Identify which cell holds the provided text, then report its [X, Y] central coordinate. 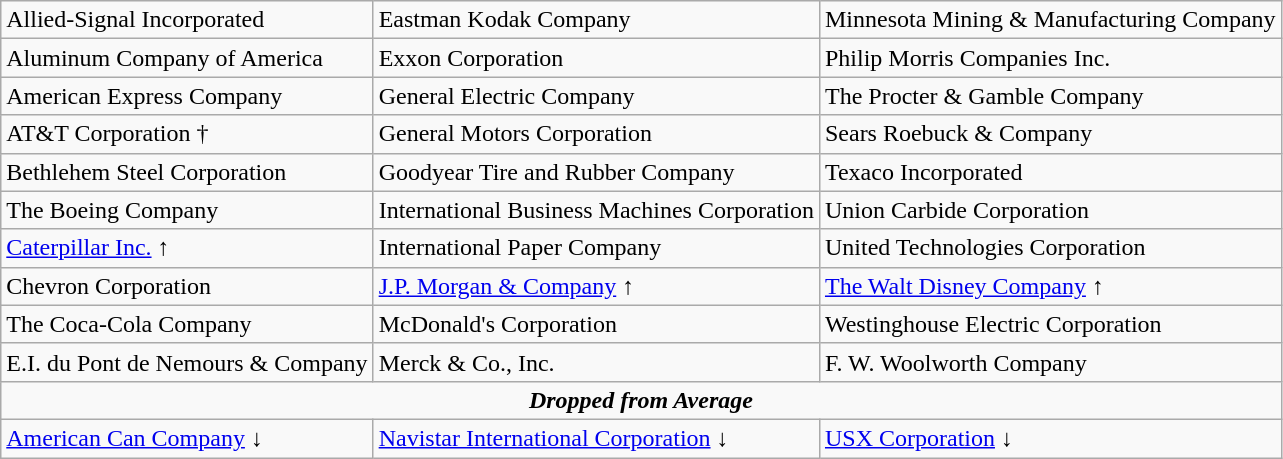
Westinghouse Electric Corporation [1050, 324]
USX Corporation ↓ [1050, 438]
The Walt Disney Company ↑ [1050, 286]
AT&T Corporation † [187, 134]
Caterpillar Inc. ↑ [187, 248]
Philip Morris Companies Inc. [1050, 58]
The Procter & Gamble Company [1050, 96]
General Motors Corporation [596, 134]
Texaco Incorporated [1050, 172]
J.P. Morgan & Company ↑ [596, 286]
E.I. du Pont de Nemours & Company [187, 362]
Eastman Kodak Company [596, 20]
Aluminum Company of America [187, 58]
McDonald's Corporation [596, 324]
International Paper Company [596, 248]
Goodyear Tire and Rubber Company [596, 172]
International Business Machines Corporation [596, 210]
The Coca-Cola Company [187, 324]
Chevron Corporation [187, 286]
The Boeing Company [187, 210]
Bethlehem Steel Corporation [187, 172]
Merck & Co., Inc. [596, 362]
Allied-Signal Incorporated [187, 20]
Sears Roebuck & Company [1050, 134]
F. W. Woolworth Company [1050, 362]
Dropped from Average [641, 400]
General Electric Company [596, 96]
American Can Company ↓ [187, 438]
Minnesota Mining & Manufacturing Company [1050, 20]
Union Carbide Corporation [1050, 210]
American Express Company [187, 96]
United Technologies Corporation [1050, 248]
Navistar International Corporation ↓ [596, 438]
Exxon Corporation [596, 58]
